Capture the cell that displays the provided text and extract its (x, y) central coordinate. 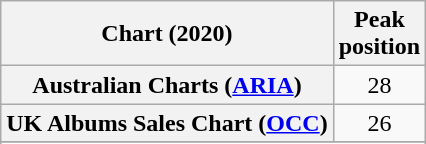
28 (379, 85)
26 (379, 123)
Peakposition (379, 34)
Chart (2020) (167, 34)
Australian Charts (ARIA) (167, 85)
UK Albums Sales Chart (OCC) (167, 123)
